From the cell containing the given text, extract its center point as (x, y) coordinate. 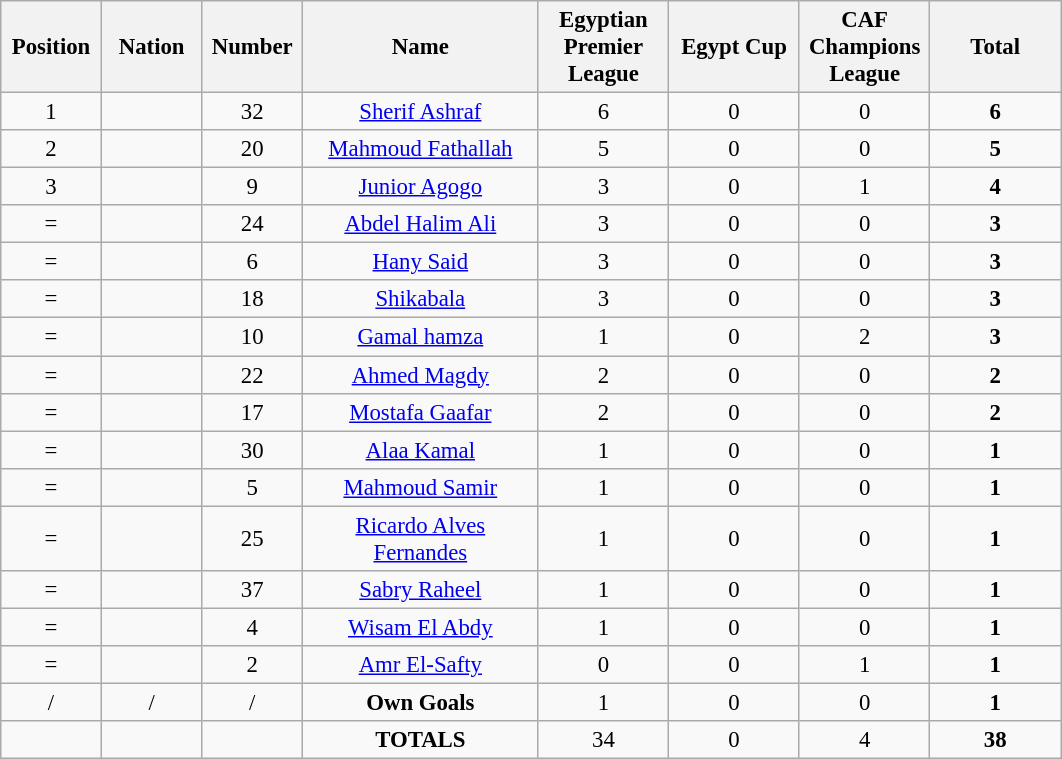
Ahmed Magdy (421, 375)
30 (252, 450)
32 (252, 112)
9 (252, 187)
25 (252, 538)
CAF Champions League (864, 47)
Own Goals (421, 702)
Alaa Kamal (421, 450)
20 (252, 149)
10 (252, 337)
Mahmoud Fathallah (421, 149)
Total (996, 47)
18 (252, 299)
17 (252, 412)
37 (252, 590)
38 (996, 740)
Egyptian Premier League (604, 47)
Amr El-Safty (421, 665)
Abdel Halim Ali (421, 224)
Nation (152, 47)
Position (52, 47)
24 (252, 224)
Shikabala (421, 299)
Junior Agogo (421, 187)
Mahmoud Samir (421, 487)
Sabry Raheel (421, 590)
Wisam El Abdy (421, 627)
Ricardo Alves Fernandes (421, 538)
22 (252, 375)
Gamal hamza (421, 337)
Egypt Cup (734, 47)
Hany Said (421, 262)
Mostafa Gaafar (421, 412)
Number (252, 47)
Name (421, 47)
34 (604, 740)
Sherif Ashraf (421, 112)
TOTALS (421, 740)
